Provide the (x, y) coordinate of the cell's center where the given text is located.  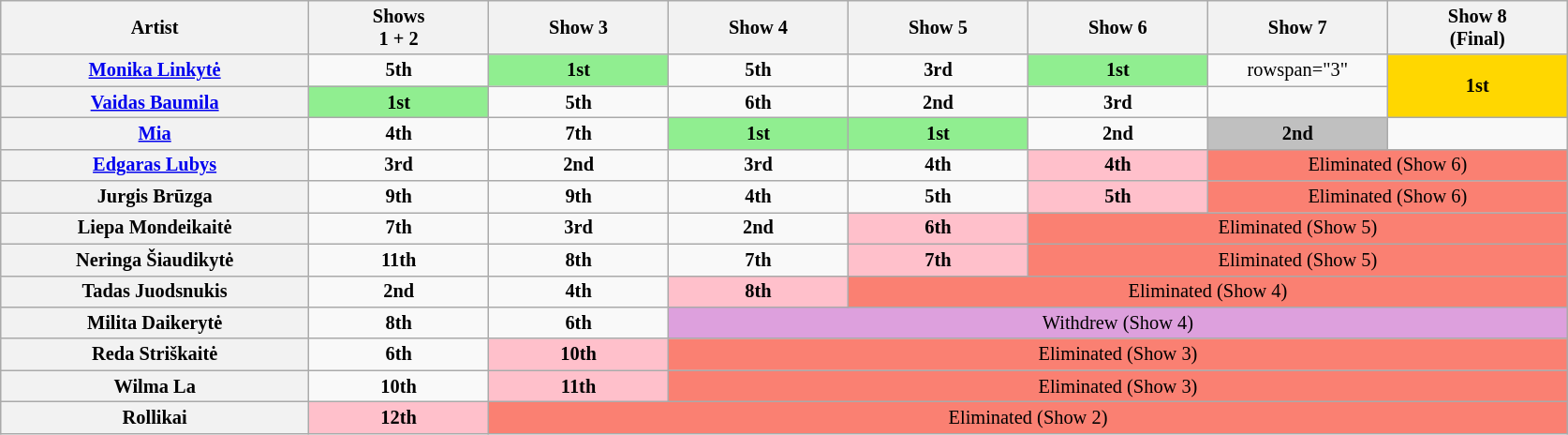
12th (399, 417)
Eliminated (Show 2) (1028, 417)
Withdrew (Show 4) (1118, 322)
Edgaras Lubys (155, 165)
Reda Striškaitė (155, 354)
Milita Daikerytė (155, 322)
Mia (155, 133)
Vaidas Baumila (155, 102)
Eliminated (Show 4) (1207, 292)
Rollikai (155, 417)
Show 6 (1117, 27)
Shows1 + 2 (399, 27)
rowspan="3" (1297, 70)
Tadas Juodsnukis (155, 292)
Artist (155, 27)
Show 8(Final) (1477, 27)
Monika Linkytė (155, 70)
Show 7 (1297, 27)
Show 5 (938, 27)
Liepa Mondeikaitė (155, 228)
Show 4 (759, 27)
Neringa Šiaudikytė (155, 260)
Jurgis Brūzga (155, 197)
Wilma La (155, 386)
Show 3 (579, 27)
